Locate the cell with the specified text and output its [x, y] center coordinate. 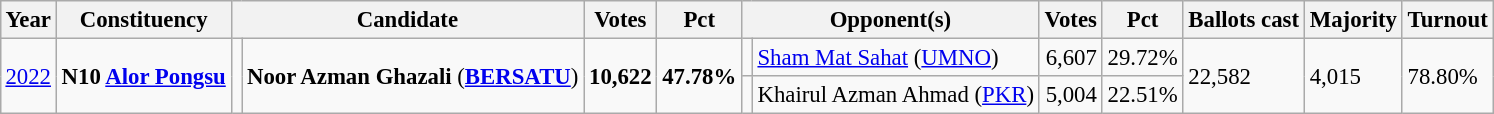
N10 Alor Pongsu [144, 76]
Opponent(s) [891, 20]
78.80% [1448, 76]
22,582 [1244, 76]
Majority [1353, 20]
Ballots cast [1244, 20]
47.78% [700, 76]
22.51% [1142, 95]
2022 [28, 76]
6,607 [1070, 57]
Candidate [408, 20]
4,015 [1353, 76]
Year [28, 20]
29.72% [1142, 57]
Constituency [144, 20]
Sham Mat Sahat (UMNO) [896, 57]
Khairul Azman Ahmad (PKR) [896, 95]
5,004 [1070, 95]
Noor Azman Ghazali (BERSATU) [413, 76]
Turnout [1448, 20]
10,622 [620, 76]
